Scan for the cell matching the given text and deliver its [x, y] coordinate at center. 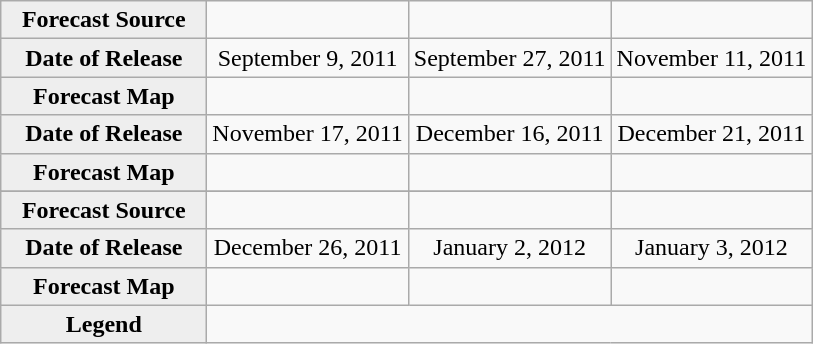
January 2, 2012 [510, 248]
Legend [104, 324]
September 27, 2011 [510, 58]
November 11, 2011 [712, 58]
December 26, 2011 [308, 248]
September 9, 2011 [308, 58]
January 3, 2012 [712, 248]
November 17, 2011 [308, 134]
December 16, 2011 [510, 134]
December 21, 2011 [712, 134]
